Locate the cell with the specified text and output its (X, Y) center coordinate. 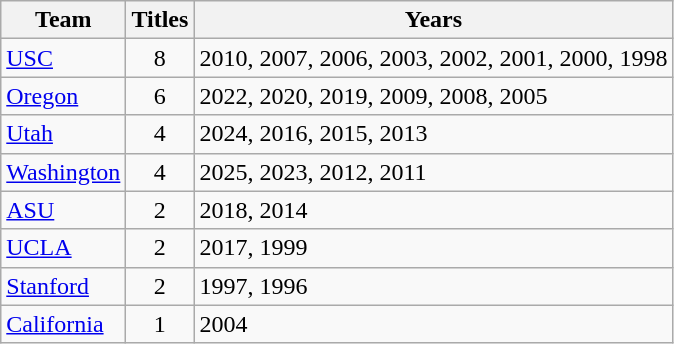
USC (64, 58)
2004 (434, 324)
Oregon (64, 96)
8 (160, 58)
1997, 1996 (434, 286)
Titles (160, 20)
2024, 2016, 2015, 2013 (434, 134)
2025, 2023, 2012, 2011 (434, 172)
Washington (64, 172)
Team (64, 20)
UCLA (64, 248)
Utah (64, 134)
1 (160, 324)
2017, 1999 (434, 248)
ASU (64, 210)
2010, 2007, 2006, 2003, 2002, 2001, 2000, 1998 (434, 58)
2018, 2014 (434, 210)
6 (160, 96)
Years (434, 20)
2022, 2020, 2019, 2009, 2008, 2005 (434, 96)
Stanford (64, 286)
California (64, 324)
